Find where the given text appears and provide that cell's center as [X, Y] coordinate. 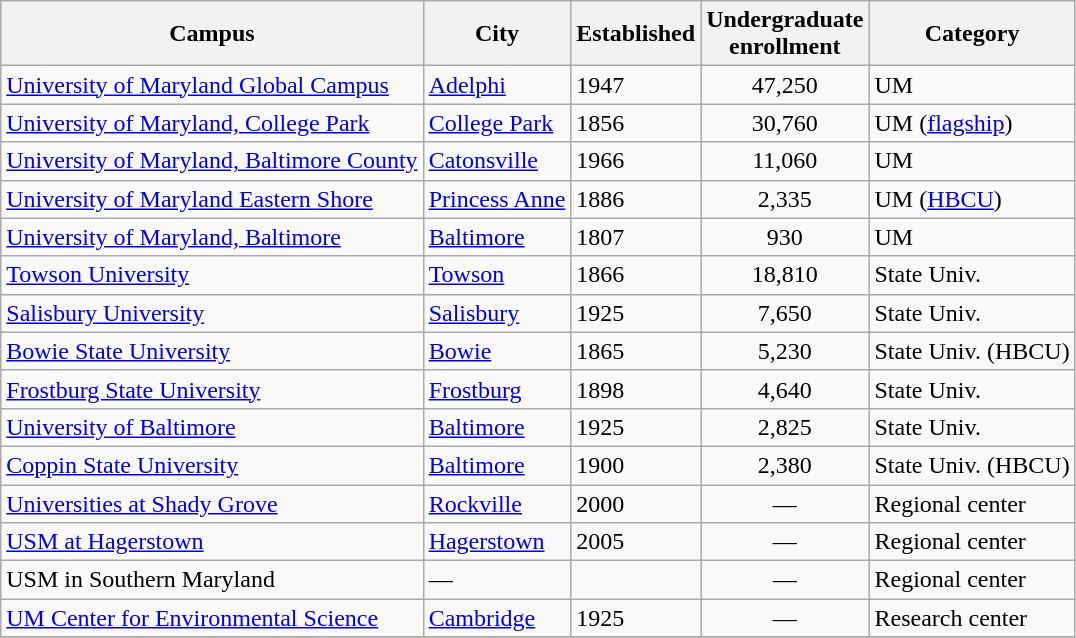
Towson University [212, 275]
Bowie [497, 351]
30,760 [785, 123]
1866 [636, 275]
Frostburg [497, 389]
Category [972, 34]
Undergraduate enrollment [785, 34]
University of Maryland, Baltimore County [212, 161]
2005 [636, 542]
UM Center for Environmental Science [212, 618]
USM in Southern Maryland [212, 580]
University of Maryland, College Park [212, 123]
2000 [636, 503]
Salisbury [497, 313]
1886 [636, 199]
Princess Anne [497, 199]
930 [785, 237]
College Park [497, 123]
2,335 [785, 199]
1865 [636, 351]
1856 [636, 123]
UM (HBCU) [972, 199]
Salisbury University [212, 313]
Frostburg State University [212, 389]
2,380 [785, 465]
University of Maryland Eastern Shore [212, 199]
Hagerstown [497, 542]
7,650 [785, 313]
Bowie State University [212, 351]
Coppin State University [212, 465]
City [497, 34]
University of Maryland Global Campus [212, 85]
Campus [212, 34]
Towson [497, 275]
18,810 [785, 275]
47,250 [785, 85]
Catonsville [497, 161]
5,230 [785, 351]
USM at Hagerstown [212, 542]
Cambridge [497, 618]
UM (flagship) [972, 123]
University of Baltimore [212, 427]
Established [636, 34]
11,060 [785, 161]
2,825 [785, 427]
1807 [636, 237]
1898 [636, 389]
1947 [636, 85]
1900 [636, 465]
Rockville [497, 503]
1966 [636, 161]
University of Maryland, Baltimore [212, 237]
Adelphi [497, 85]
Research center [972, 618]
4,640 [785, 389]
Universities at Shady Grove [212, 503]
